Extract the [X, Y] coordinate from the center of the cell holding the provided text.  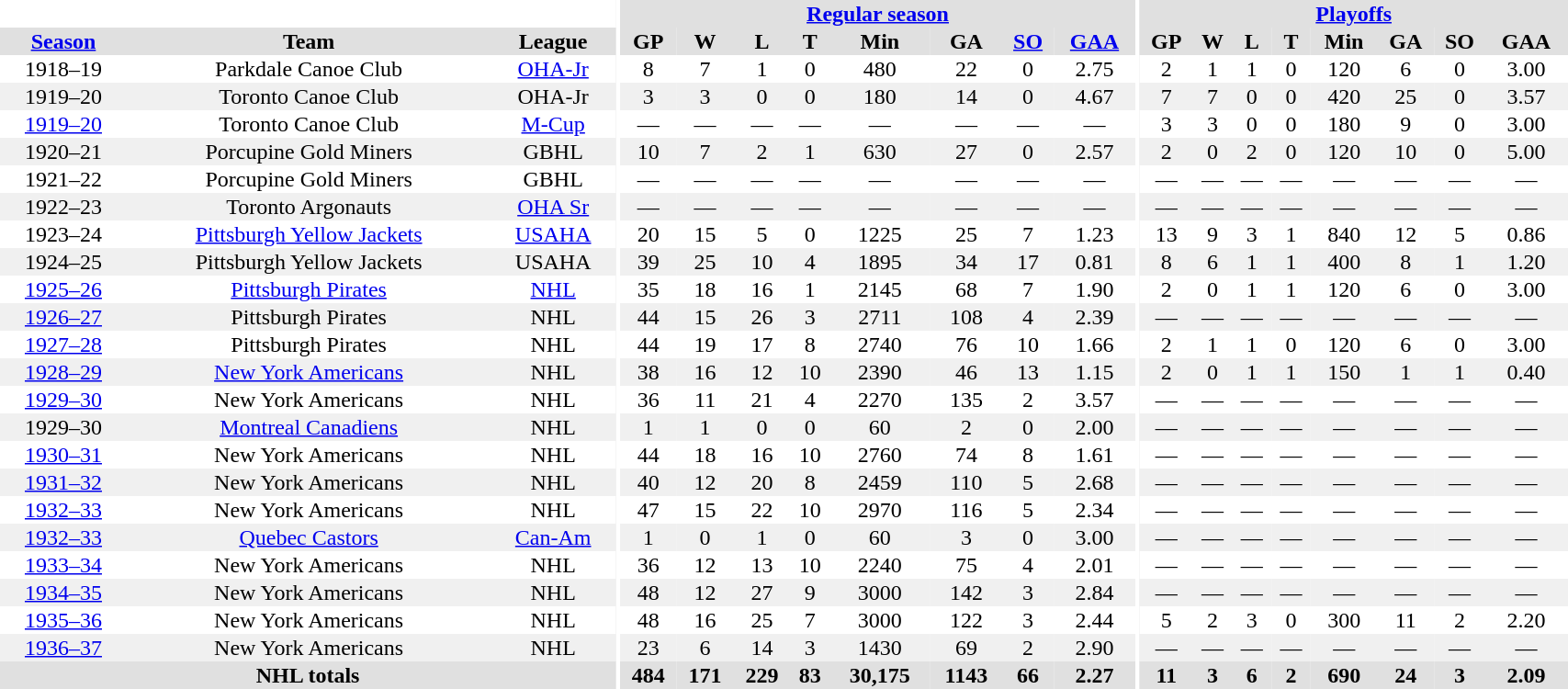
1931–32 [63, 482]
1933–34 [63, 565]
69 [966, 648]
Team [309, 41]
38 [649, 372]
Parkdale Canoe Club [309, 69]
2740 [880, 344]
21 [762, 400]
19 [705, 344]
2270 [880, 400]
420 [1344, 96]
2.68 [1095, 482]
1143 [966, 675]
1.61 [1095, 455]
122 [966, 620]
Toronto Argonauts [309, 207]
30,175 [880, 675]
1895 [880, 262]
2760 [880, 455]
1.20 [1527, 262]
Season [63, 41]
1.90 [1095, 289]
4.67 [1095, 96]
300 [1344, 620]
1430 [880, 648]
1935–36 [63, 620]
1225 [880, 234]
480 [880, 69]
2.34 [1095, 510]
47 [649, 510]
46 [966, 372]
0.40 [1527, 372]
108 [966, 317]
2.75 [1095, 69]
2145 [880, 289]
34 [966, 262]
1936–37 [63, 648]
1930–31 [63, 455]
26 [762, 317]
2.27 [1095, 675]
1921–22 [63, 179]
23 [649, 648]
35 [649, 289]
2711 [880, 317]
2.39 [1095, 317]
1.23 [1095, 234]
2.57 [1095, 152]
5.00 [1527, 152]
Can-Am [553, 537]
OHA Sr [553, 207]
76 [966, 344]
League [553, 41]
1918–19 [63, 69]
2390 [880, 372]
NHL totals [308, 675]
229 [762, 675]
1925–26 [63, 289]
840 [1344, 234]
1920–21 [63, 152]
2240 [880, 565]
2.84 [1095, 593]
M-Cup [553, 124]
39 [649, 262]
1924–25 [63, 262]
1928–29 [63, 372]
75 [966, 565]
24 [1405, 675]
2.01 [1095, 565]
2.09 [1527, 675]
171 [705, 675]
68 [966, 289]
142 [966, 593]
135 [966, 400]
1922–23 [63, 207]
1927–28 [63, 344]
Quebec Castors [309, 537]
0.86 [1527, 234]
74 [966, 455]
1934–35 [63, 593]
400 [1344, 262]
690 [1344, 675]
484 [649, 675]
Montreal Canadiens [309, 427]
1.15 [1095, 372]
1.66 [1095, 344]
630 [880, 152]
Regular season [878, 14]
2970 [880, 510]
66 [1028, 675]
2.20 [1527, 620]
116 [966, 510]
83 [810, 675]
110 [966, 482]
2459 [880, 482]
1926–27 [63, 317]
1923–24 [63, 234]
2.90 [1095, 648]
2.00 [1095, 427]
40 [649, 482]
0.81 [1095, 262]
150 [1344, 372]
2.44 [1095, 620]
Playoffs [1354, 14]
